Capture the cell that displays the provided text and extract its (x, y) central coordinate. 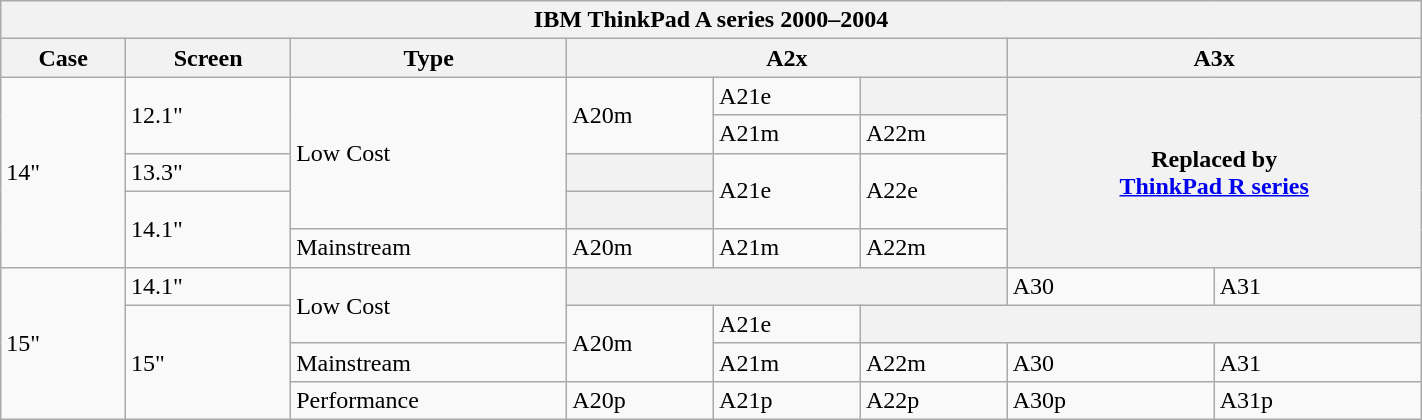
A3x (1214, 58)
A22e (934, 191)
A31p (1318, 400)
12.1" (208, 115)
14" (64, 172)
Performance (429, 400)
A21p (788, 400)
Replaced by ThinkPad R series (1214, 172)
13.3" (208, 172)
Screen (208, 58)
Type (429, 58)
IBM ThinkPad A series 2000–2004 (711, 20)
A2x (787, 58)
A30p (1110, 400)
A22p (934, 400)
Case (64, 58)
A20p (640, 400)
